Capture the cell that displays the provided text and extract its [x, y] central coordinate. 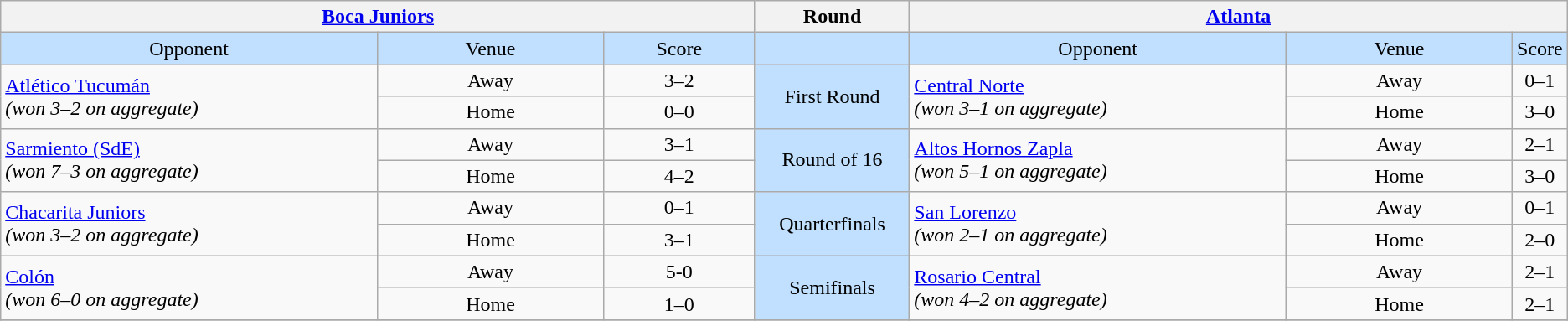
Atlético Tucumán(won 3–2 on aggregate) [189, 96]
Round of 16 [833, 160]
Atlanta [1238, 17]
Round [833, 17]
Quarterfinals [833, 224]
3–2 [678, 80]
First Round [833, 96]
Rosario Central(won 4–2 on aggregate) [1098, 287]
2–0 [1540, 240]
5-0 [678, 272]
Semifinals [833, 287]
Altos Hornos Zapla(won 5–1 on aggregate) [1098, 160]
San Lorenzo(won 2–1 on aggregate) [1098, 224]
4–2 [678, 176]
Colón(won 6–0 on aggregate) [189, 287]
Boca Juniors [379, 17]
Sarmiento (SdE)(won 7–3 on aggregate) [189, 160]
0–0 [678, 112]
Central Norte(won 3–1 on aggregate) [1098, 96]
1–0 [678, 303]
Chacarita Juniors(won 3–2 on aggregate) [189, 224]
